Provide the (X, Y) coordinate of the cell's center where the given text is located.  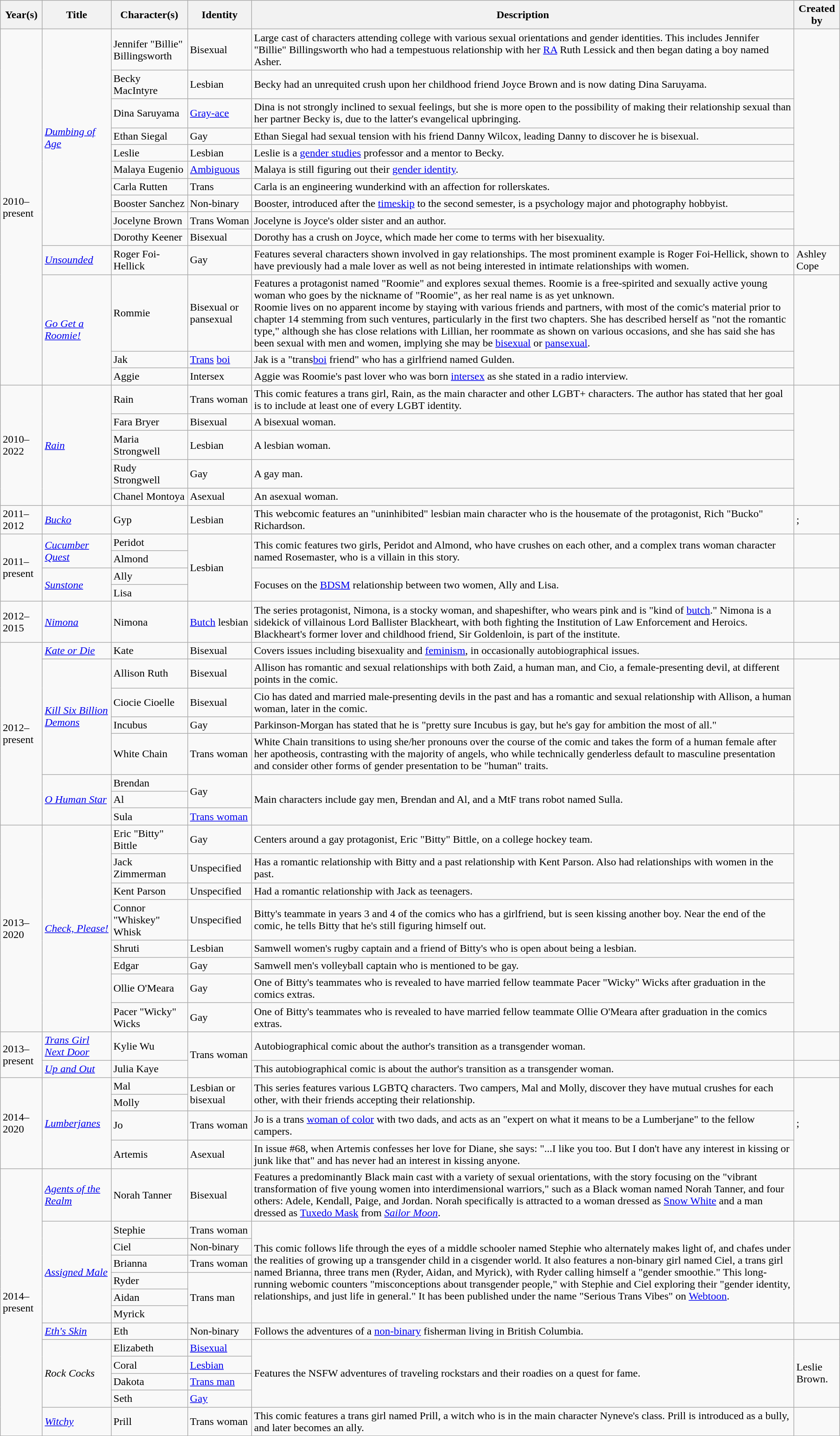
2010–2022 (21, 445)
Agents of the Realm (76, 1195)
Jak is a "transboi friend" who has a girlfriend named Gulden. (523, 360)
Prill (149, 1421)
Bucko (76, 519)
2012–2015 (21, 622)
Coral (149, 1365)
Myrick (149, 1314)
Main characters include gay men, Brendan and Al, and a MtF trans robot named Sulla. (523, 800)
Jennifer "Billie" Billingsworth (149, 50)
Dorothy Keener (149, 237)
Bisexual or pansexual (220, 313)
A gay man. (523, 474)
Ollie O'Meara (149, 988)
Dakota (149, 1382)
Malaya Eugenio (149, 170)
Aggie (149, 377)
Aggie was Roomie's past lover who was born intersex as she stated in a radio interview. (523, 377)
Almond (149, 559)
Character(s) (149, 15)
Rock Cocks (76, 1373)
Identity (220, 15)
Becky MacIntyre (149, 84)
Go Get a Roomie! (76, 330)
Jack Zimmerman (149, 868)
Features the NSFW adventures of traveling rockstars and their roadies on a quest for fame. (523, 1373)
Molly (149, 1103)
Sula (149, 817)
Kate (149, 650)
Trans Woman (220, 220)
Gray-ace (220, 113)
Al (149, 800)
2013–2020 (21, 928)
Check, Please! (76, 928)
This webcomic features an "uninhibited" lesbian main character who is the housemate of the protagonist, Rich "Bucko" Richardson. (523, 519)
Ashley Cope (817, 260)
An asexual woman. (523, 497)
Elizabeth (149, 1348)
Allison has romantic and sexual relationships with both Zaid, a human man, and Cio, a female-presenting devil, at different points in the comic. (523, 673)
Kylie Wu (149, 1046)
Focuses on the BDSM relationship between two women, Ally and Lisa. (523, 584)
Covers issues including bisexuality and feminism, in occasionally autobiographical issues. (523, 650)
Witchy (76, 1421)
2011–present (21, 568)
Leslie Brown. (817, 1373)
Samwell men's volleyball captain who is mentioned to be gay. (523, 965)
Autobiographical comic about the author's transition as a transgender woman. (523, 1046)
Jo is a trans woman of color with two dads, and acts as an "expert on what it means to be a Lumberjane" to the fellow campers. (523, 1125)
Follows the adventures of a non-binary fisherman living in British Columbia. (523, 1331)
O Human Star (76, 800)
2014–present (21, 1303)
Intersex (220, 377)
Unsounded (76, 260)
Created by (817, 15)
Ciel (149, 1247)
Samwell women's rugby captain and a friend of Bitty's who is open about being a lesbian. (523, 949)
Norah Tanner (149, 1195)
Aidan (149, 1297)
Jo (149, 1125)
Rudy Strongwell (149, 474)
Artemis (149, 1155)
Jocelyne is Joyce's older sister and an author. (523, 220)
Peridot (149, 542)
Parkinson-Morgan has stated that he is "pretty sure Incubus is gay, but he's gay for ambition the most of all." (523, 725)
Rommie (149, 313)
Ethan Siegal had sexual tension with his friend Danny Wilcox, leading Danny to discover he is bisexual. (523, 136)
Fara Bryer (149, 422)
One of Bitty's teammates who is revealed to have married fellow teammate Ollie O'Meara after graduation in the comics extras. (523, 1017)
Maria Strongwell (149, 445)
Brendan (149, 783)
Dorothy has a crush on Joyce, which made her come to terms with her bisexuality. (523, 237)
Assigned Male (76, 1272)
Ryder (149, 1280)
2011–2012 (21, 519)
Incubus (149, 725)
Stephie (149, 1230)
Pacer "Wicky" Wicks (149, 1017)
Trans boi (220, 360)
Jak (149, 360)
Trans Girl Next Door (76, 1046)
Julia Kaye (149, 1069)
Carla Rutten (149, 187)
Lisa (149, 593)
Eth's Skin (76, 1331)
Shruti (149, 949)
Leslie (149, 153)
Kate or Die (76, 650)
Ethan Siegal (149, 136)
A bisexual woman. (523, 422)
Lumberjanes (76, 1123)
Butch lesbian (220, 622)
Kill Six Billion Demons (76, 716)
2014–2020 (21, 1123)
2010–present (21, 207)
Eth (149, 1331)
Seth (149, 1398)
Jocelyne Brown (149, 220)
Ciocie Cioelle (149, 702)
Ally (149, 576)
Booster Sanchez (149, 203)
Ambiguous (220, 170)
White Chain (149, 754)
Centers around a gay protagonist, Eric "Bitty" Bittle, on a college hockey team. (523, 839)
Connor "Whiskey" Whisk (149, 920)
Trans (220, 187)
Lesbian or bisexual (220, 1094)
Chanel Montoya (149, 497)
Roger Foi-Hellick (149, 260)
Year(s) (21, 15)
Carla is an engineering wunderkind with an affection for rollerskates. (523, 187)
Sunstone (76, 584)
Malaya is still figuring out their gender identity. (523, 170)
Allison Ruth (149, 673)
A lesbian woman. (523, 445)
Description (523, 15)
Kent Parson (149, 891)
Cucumber Quest (76, 551)
Title (76, 15)
2012–present (21, 733)
2013–present (21, 1055)
This autobiographical comic is about the author's transition as a transgender woman. (523, 1069)
Gyp (149, 519)
Edgar (149, 965)
Has a romantic relationship with Bitty and a past relationship with Kent Parson. Also had relationships with women in the past. (523, 868)
One of Bitty's teammates who is revealed to have married fellow teammate Pacer "Wicky" Wicks after graduation in the comics extras. (523, 988)
Eric "Bitty" Bittle (149, 839)
Up and Out (76, 1069)
Booster, introduced after the timeskip to the second semester, is a psychology major and photography hobbyist. (523, 203)
Becky had an unrequited crush upon her childhood friend Joyce Brown and is now dating Dina Saruyama. (523, 84)
Had a romantic relationship with Jack as teenagers. (523, 891)
Dumbing of Age (76, 137)
Dina Saruyama (149, 113)
Brianna (149, 1264)
Mal (149, 1086)
Leslie is a gender studies professor and a mentor to Becky. (523, 153)
